Pinpoint the cell where the given text exists, returning its [X, Y] midpoint coordinate. 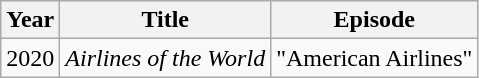
Title [166, 20]
Episode [374, 20]
Year [30, 20]
Airlines of the World [166, 58]
2020 [30, 58]
"American Airlines" [374, 58]
